For the text-containing cell, return its midpoint in [x, y] coordinate format. 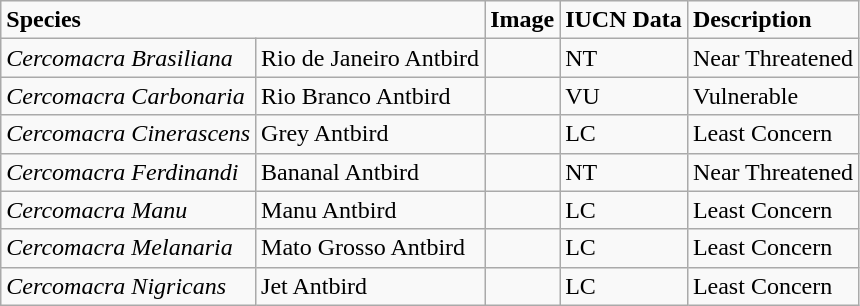
Species [243, 20]
Jet Antbird [370, 286]
Rio de Janeiro Antbird [370, 58]
Mato Grosso Antbird [370, 248]
Cercomacra Cinerascens [128, 134]
Cercomacra Manu [128, 210]
Cercomacra Nigricans [128, 286]
Description [772, 20]
VU [624, 96]
Cercomacra Brasiliana [128, 58]
Cercomacra Carbonaria [128, 96]
Vulnerable [772, 96]
Grey Antbird [370, 134]
Image [522, 20]
Cercomacra Melanaria [128, 248]
Rio Branco Antbird [370, 96]
Cercomacra Ferdinandi [128, 172]
IUCN Data [624, 20]
Manu Antbird [370, 210]
Bananal Antbird [370, 172]
